Extract the [X, Y] coordinate from the center of the cell holding the provided text.  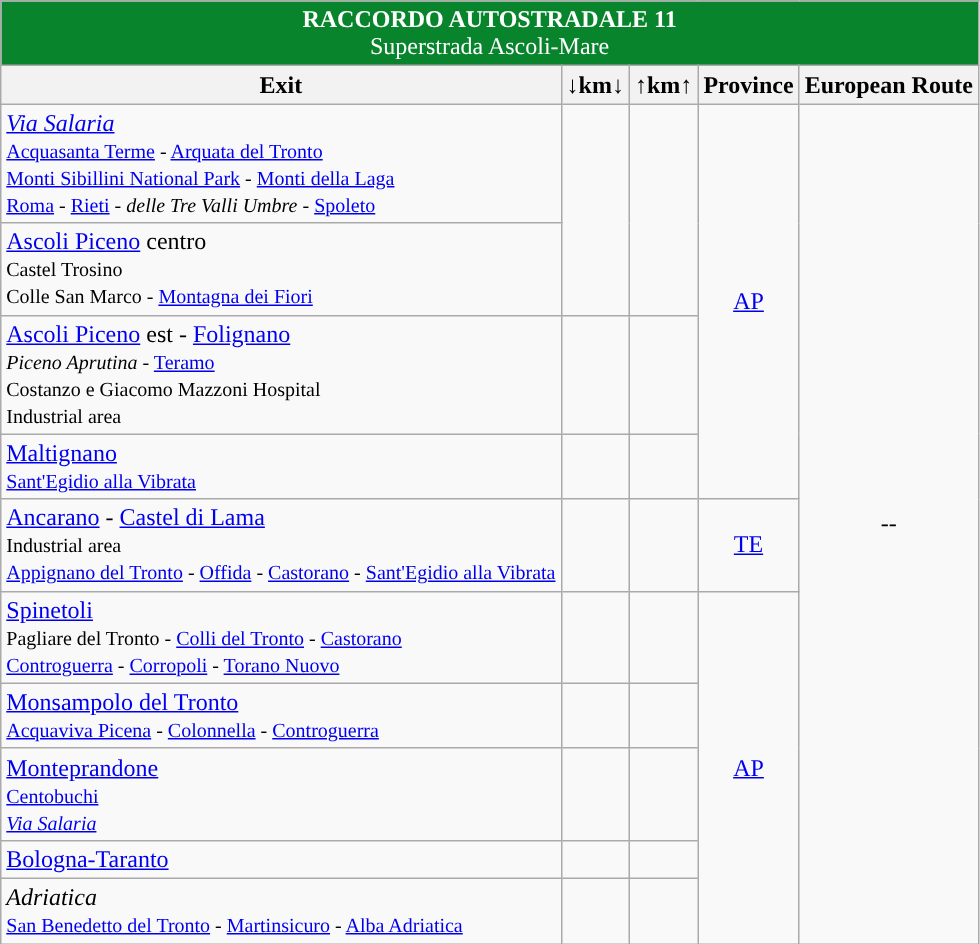
European Route [888, 85]
Bologna-Taranto [281, 859]
SpinetoliPagliare del Tronto - Colli del Tronto - CastoranoControguerra - Corropoli - Torano Nuovo [281, 637]
MaltignanoSant'Egidio alla Vibrata [281, 466]
RACCORDO AUTOSTRADALE 11Superstrada Ascoli-Mare [490, 34]
↓km↓ [595, 85]
↑km↑ [663, 85]
AdriaticaSan Benedetto del Tronto - Martinsicuro - Alba Adriatica [281, 910]
Province [748, 85]
MonteprandoneCentobuchi Via Salaria [281, 794]
Monsampolo del TrontoAcquaviva Picena - Colonnella - Controguerra [281, 716]
Ascoli Piceno centroCastel Trosino Colle San Marco - Montagna dei Fiori [281, 269]
-- [888, 524]
Via SalariaAcquasanta Terme - Arquata del Tronto Monti Sibillini National Park - Monti della LagaRoma - Rieti - delle Tre Valli Umbre - Spoleto [281, 164]
Exit [281, 85]
TE [748, 545]
Ancarano - Castel di Lama Industrial areaAppignano del Tronto - Offida - Castorano - Sant'Egidio alla Vibrata [281, 545]
Ascoli Piceno est - Folignano Piceno Aprutina - Teramo Costanzo e Giacomo Mazzoni Hospital Industrial area [281, 374]
